Identify which cell holds the provided text, then report its [x, y] central coordinate. 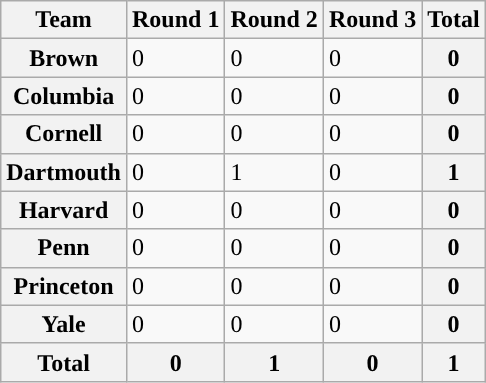
Dartmouth [64, 172]
Penn [64, 248]
Round 1 [175, 20]
Harvard [64, 210]
Brown [64, 58]
Round 3 [372, 20]
Round 2 [274, 20]
Yale [64, 324]
Columbia [64, 96]
Team [64, 20]
Princeton [64, 286]
Cornell [64, 134]
